Capture the cell that displays the provided text and extract its (x, y) central coordinate. 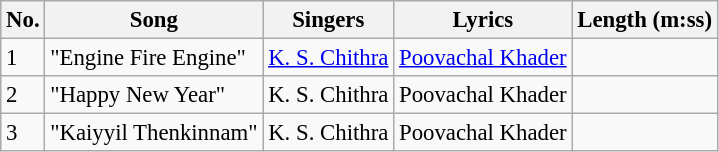
Length (m:ss) (644, 20)
Singers (328, 20)
Lyrics (483, 20)
No. (23, 20)
1 (23, 58)
"Kaiyyil Thenkinnam" (154, 133)
2 (23, 95)
Song (154, 20)
"Engine Fire Engine" (154, 58)
3 (23, 133)
"Happy New Year" (154, 95)
